Return the [x, y] coordinate for the center point of the cell that contains the specified text.  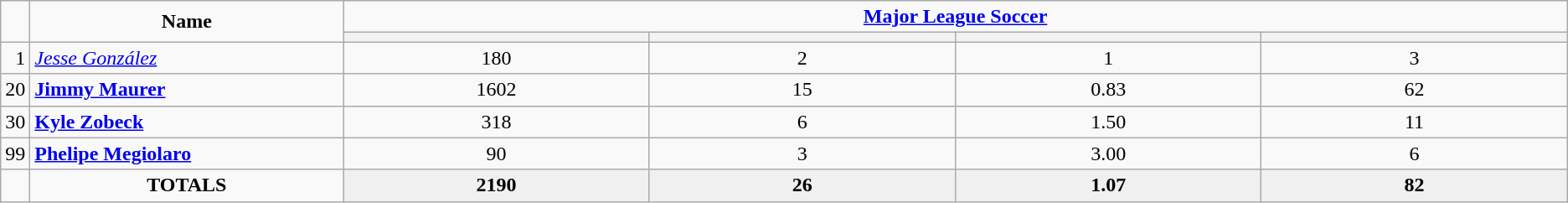
30 [15, 122]
1.07 [1109, 185]
1602 [496, 90]
2 [802, 58]
180 [496, 58]
2190 [496, 185]
11 [1414, 122]
62 [1414, 90]
20 [15, 90]
3.00 [1109, 154]
Jesse González [187, 58]
1.50 [1109, 122]
Phelipe Megiolaro [187, 154]
99 [15, 154]
Jimmy Maurer [187, 90]
Name [187, 22]
82 [1414, 185]
90 [496, 154]
26 [802, 185]
318 [496, 122]
Kyle Zobeck [187, 122]
Major League Soccer [955, 17]
0.83 [1109, 90]
TOTALS [187, 185]
15 [802, 90]
